Determine the [x, y] coordinate at the center of the cell enclosing the given text.  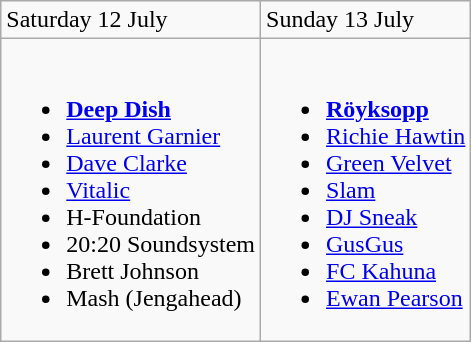
Sunday 13 July [366, 20]
RöyksoppRichie HawtinGreen VelvetSlamDJ SneakGusGusFC KahunaEwan Pearson [366, 190]
Deep DishLaurent GarnierDave ClarkeVitalicH-Foundation20:20 SoundsystemBrett JohnsonMash (Jengahead) [131, 190]
Saturday 12 July [131, 20]
